Extract the (x, y) coordinate from the center of the cell holding the provided text.  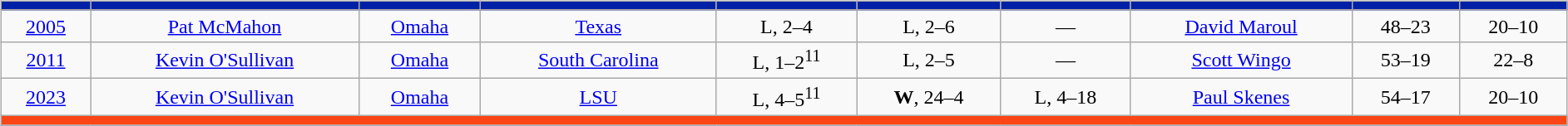
2023 (45, 98)
2011 (45, 60)
L, 2–6 (928, 26)
Pat McMahon (225, 26)
Paul Skenes (1241, 98)
L, 2–5 (928, 60)
L, 1–211 (787, 60)
L, 4–511 (787, 98)
22–8 (1512, 60)
LSU (599, 98)
W, 24–4 (928, 98)
Scott Wingo (1241, 60)
53–19 (1406, 60)
L, 2–4 (787, 26)
54–17 (1406, 98)
David Maroul (1241, 26)
2005 (45, 26)
L, 4–18 (1066, 98)
South Carolina (599, 60)
48–23 (1406, 26)
Texas (599, 26)
